Detect which cell encompasses the target text, then output its (x, y) center coordinate. 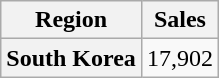
Region (72, 20)
17,902 (180, 58)
South Korea (72, 58)
Sales (180, 20)
